Return the [X, Y] coordinate for the center point of the cell that contains the specified text.  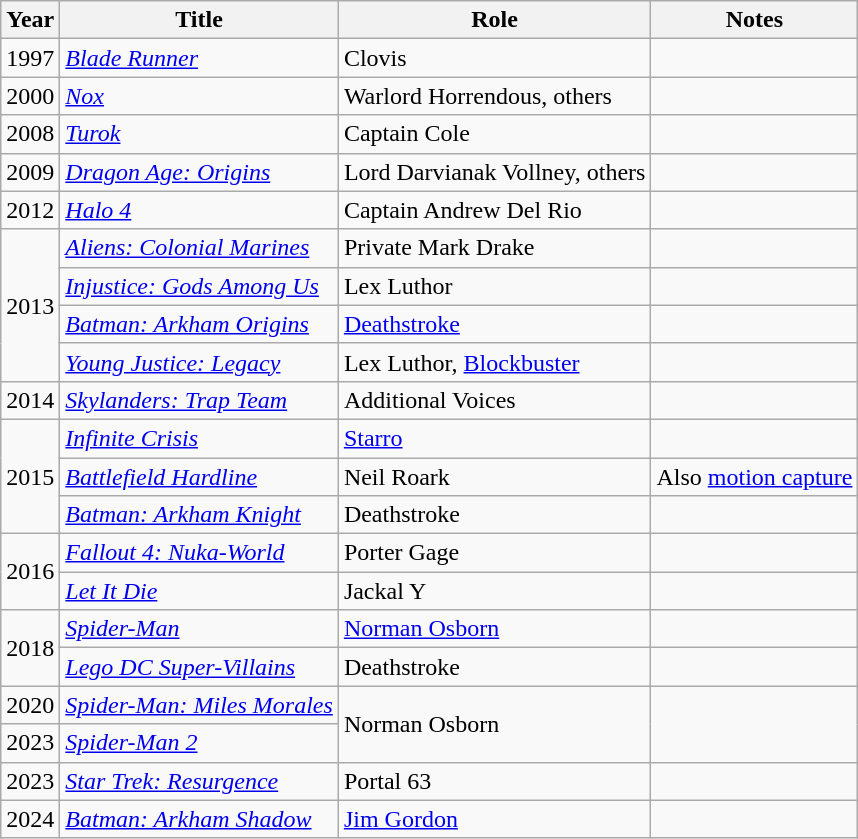
Injustice: Gods Among Us [200, 286]
Clovis [494, 58]
Fallout 4: Nuka-World [200, 553]
Jim Gordon [494, 819]
Spider-Man: Miles Morales [200, 705]
Warlord Horrendous, others [494, 96]
Captain Cole [494, 134]
Starro [494, 438]
Dragon Age: Origins [200, 172]
Star Trek: Resurgence [200, 781]
Notes [754, 20]
Lex Luthor [494, 286]
2020 [30, 705]
2009 [30, 172]
Infinite Crisis [200, 438]
Portal 63 [494, 781]
Private Mark Drake [494, 248]
Blade Runner [200, 58]
Aliens: Colonial Marines [200, 248]
Skylanders: Trap Team [200, 400]
2024 [30, 819]
Role [494, 20]
1997 [30, 58]
2016 [30, 572]
Young Justice: Legacy [200, 362]
Year [30, 20]
Lego DC Super-Villains [200, 667]
Turok [200, 134]
Also motion capture [754, 477]
Halo 4 [200, 210]
Captain Andrew Del Rio [494, 210]
Title [200, 20]
Lord Darvianak Vollney, others [494, 172]
Neil Roark [494, 477]
2000 [30, 96]
2013 [30, 305]
2015 [30, 476]
2012 [30, 210]
Batman: Arkham Shadow [200, 819]
Porter Gage [494, 553]
2014 [30, 400]
Spider-Man 2 [200, 743]
Jackal Y [494, 591]
Battlefield Hardline [200, 477]
2018 [30, 648]
Let It Die [200, 591]
Lex Luthor, Blockbuster [494, 362]
Additional Voices [494, 400]
Nox [200, 96]
Spider-Man [200, 629]
2008 [30, 134]
Batman: Arkham Origins [200, 324]
Batman: Arkham Knight [200, 515]
